Detect which cell encompasses the target text, then output its (x, y) center coordinate. 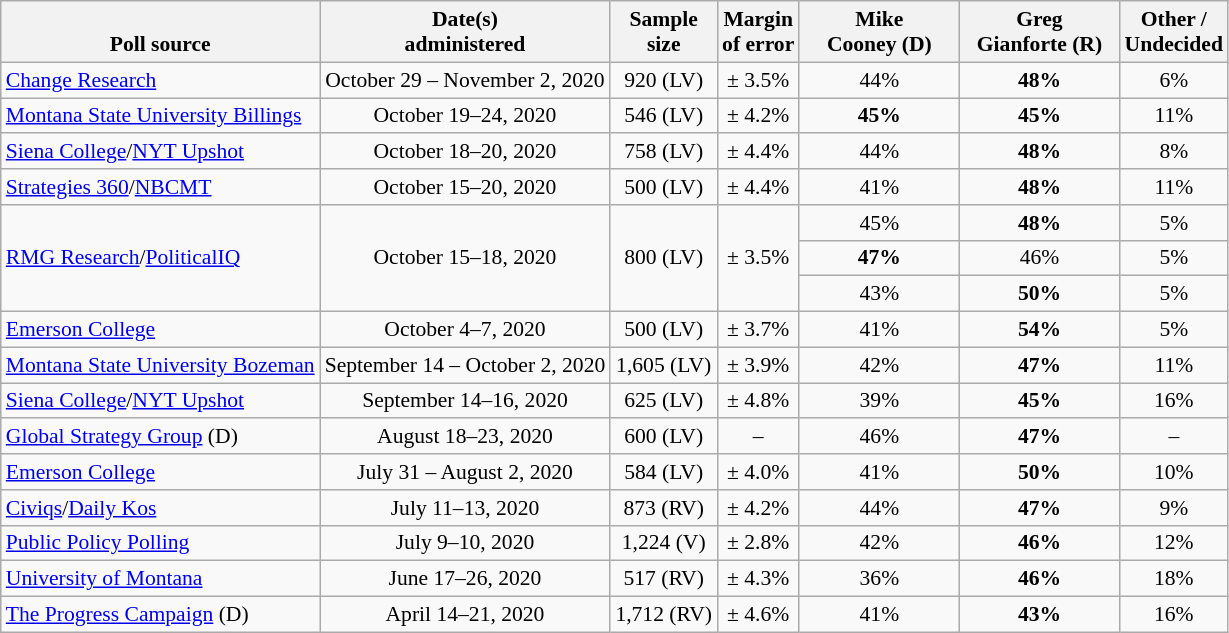
10% (1174, 472)
Change Research (160, 80)
October 19–24, 2020 (466, 116)
October 4–7, 2020 (466, 330)
± 3.7% (758, 330)
Public Policy Polling (160, 543)
Strategies 360/NBCMT (160, 187)
October 15–20, 2020 (466, 187)
6% (1174, 80)
600 (LV) (664, 437)
± 2.8% (758, 543)
1,605 (LV) (664, 365)
873 (RV) (664, 508)
July 31 – August 2, 2020 (466, 472)
54% (1039, 330)
April 14–21, 2020 (466, 615)
September 14 – October 2, 2020 (466, 365)
517 (RV) (664, 579)
Global Strategy Group (D) (160, 437)
625 (LV) (664, 401)
758 (LV) (664, 152)
1,224 (V) (664, 543)
36% (879, 579)
Date(s)administered (466, 32)
GregGianforte (R) (1039, 32)
October 29 – November 2, 2020 (466, 80)
± 4.6% (758, 615)
August 18–23, 2020 (466, 437)
RMG Research/PoliticalIQ (160, 258)
± 4.3% (758, 579)
39% (879, 401)
Civiqs/Daily Kos (160, 508)
800 (LV) (664, 258)
Poll source (160, 32)
18% (1174, 579)
12% (1174, 543)
Marginof error (758, 32)
920 (LV) (664, 80)
546 (LV) (664, 116)
± 4.8% (758, 401)
September 14–16, 2020 (466, 401)
July 11–13, 2020 (466, 508)
Montana State University Bozeman (160, 365)
± 3.9% (758, 365)
July 9–10, 2020 (466, 543)
Montana State University Billings (160, 116)
MikeCooney (D) (879, 32)
8% (1174, 152)
9% (1174, 508)
1,712 (RV) (664, 615)
Other /Undecided (1174, 32)
October 15–18, 2020 (466, 258)
584 (LV) (664, 472)
October 18–20, 2020 (466, 152)
The Progress Campaign (D) (160, 615)
± 4.0% (758, 472)
University of Montana (160, 579)
June 17–26, 2020 (466, 579)
Samplesize (664, 32)
